Provide the (x, y) coordinate of the cell's center where the given text is located.  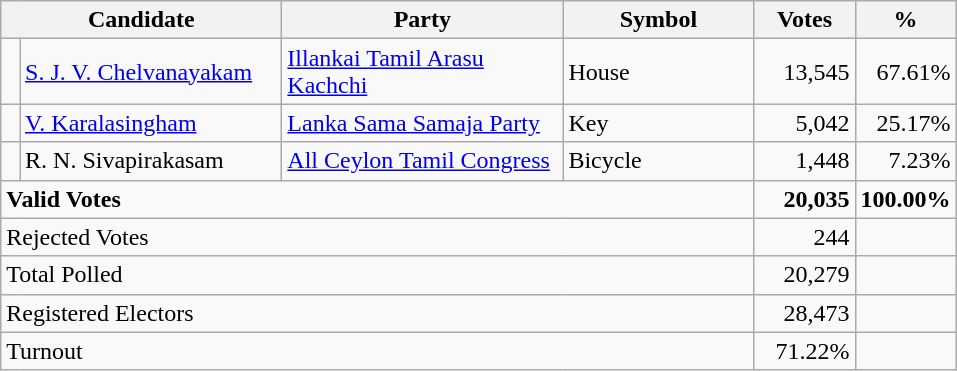
7.23% (906, 161)
Bicycle (658, 161)
Illankai Tamil Arasu Kachchi (422, 72)
Symbol (658, 20)
20,279 (804, 275)
Votes (804, 20)
13,545 (804, 72)
Candidate (142, 20)
25.17% (906, 123)
5,042 (804, 123)
% (906, 20)
1,448 (804, 161)
Party (422, 20)
100.00% (906, 199)
Turnout (378, 351)
67.61% (906, 72)
House (658, 72)
Total Polled (378, 275)
All Ceylon Tamil Congress (422, 161)
28,473 (804, 313)
71.22% (804, 351)
V. Karalasingham (151, 123)
20,035 (804, 199)
Registered Electors (378, 313)
R. N. Sivapirakasam (151, 161)
Key (658, 123)
Valid Votes (378, 199)
Rejected Votes (378, 237)
Lanka Sama Samaja Party (422, 123)
244 (804, 237)
S. J. V. Chelvanayakam (151, 72)
